From the cell containing the given text, extract its center point as (X, Y) coordinate. 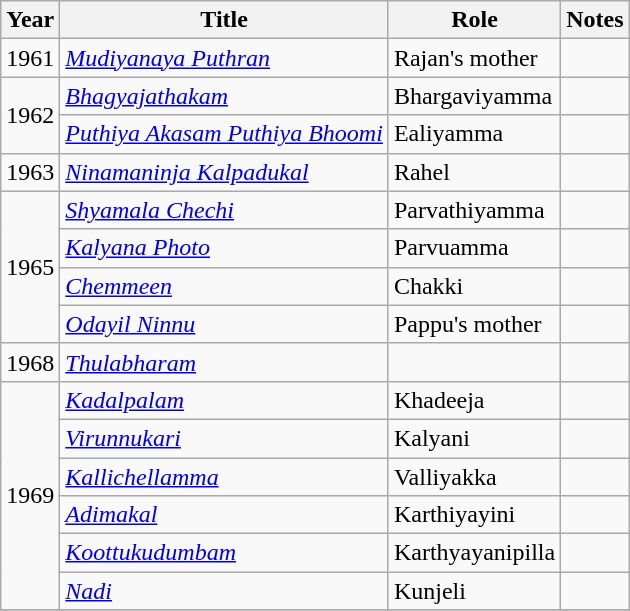
Role (474, 20)
Karthyayanipilla (474, 553)
1963 (30, 172)
Chemmeen (224, 286)
Kunjeli (474, 591)
Mudiyanaya Puthran (224, 58)
Puthiya Akasam Puthiya Bhoomi (224, 134)
Ealiyamma (474, 134)
1969 (30, 495)
Kalyana Photo (224, 248)
Khadeeja (474, 400)
Title (224, 20)
Year (30, 20)
Nadi (224, 591)
1961 (30, 58)
Karthiyayini (474, 515)
Parvathiyamma (474, 210)
Odayil Ninnu (224, 324)
Notes (595, 20)
Chakki (474, 286)
1965 (30, 267)
Adimakal (224, 515)
Bhargaviyamma (474, 96)
Kallichellamma (224, 477)
Parvuamma (474, 248)
Bhagyajathakam (224, 96)
Pappu's mother (474, 324)
Kalyani (474, 438)
1968 (30, 362)
Shyamala Chechi (224, 210)
Kadalpalam (224, 400)
Thulabharam (224, 362)
1962 (30, 115)
Ninamaninja Kalpadukal (224, 172)
Koottukudumbam (224, 553)
Rahel (474, 172)
Valliyakka (474, 477)
Virunnukari (224, 438)
Rajan's mother (474, 58)
